From the cell containing the given text, extract its center point as [X, Y] coordinate. 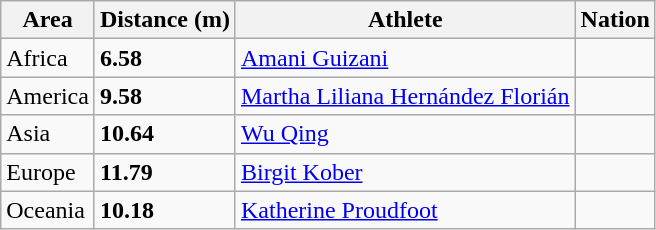
9.58 [164, 96]
10.64 [164, 134]
Oceania [48, 210]
Martha Liliana Hernández Florián [405, 96]
Africa [48, 58]
Distance (m) [164, 20]
Area [48, 20]
Asia [48, 134]
10.18 [164, 210]
Nation [615, 20]
6.58 [164, 58]
Europe [48, 172]
Birgit Kober [405, 172]
11.79 [164, 172]
Katherine Proudfoot [405, 210]
America [48, 96]
Amani Guizani [405, 58]
Wu Qing [405, 134]
Athlete [405, 20]
